For the text-containing cell, return its midpoint in [X, Y] coordinate format. 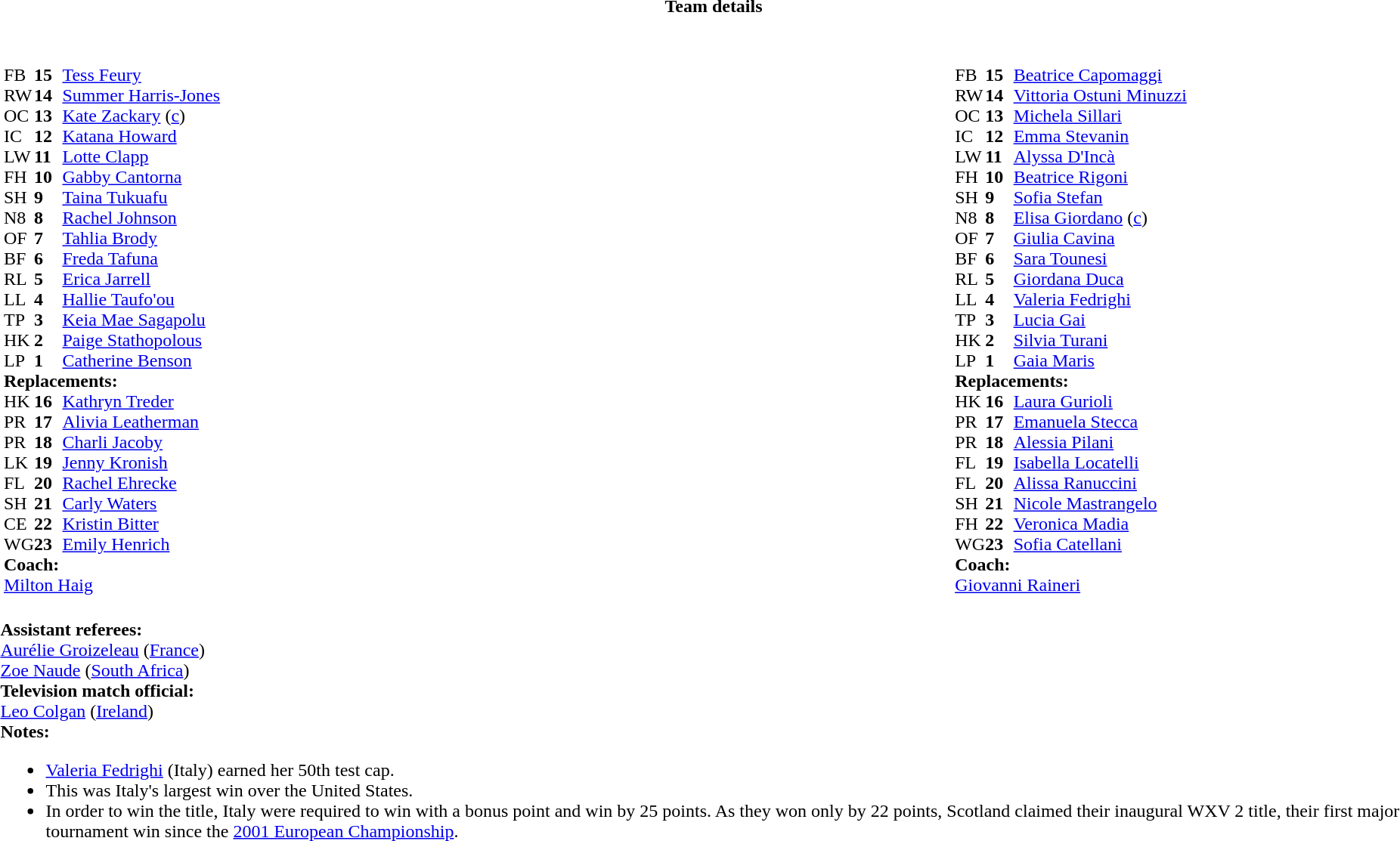
Summer Harris-Jones [141, 95]
Kate Zackary (c) [141, 116]
Rachel Johnson [141, 218]
Katana Howard [141, 136]
Isabella Locatelli [1101, 462]
Gaia Maris [1101, 361]
Paige Stathopolous [141, 340]
Valeria Fedrighi [1101, 299]
Emily Henrich [141, 544]
Emanuela Stecca [1101, 422]
Emma Stevanin [1101, 136]
Nicole Mastrangelo [1101, 503]
Beatrice Capomaggi [1101, 76]
Elisa Giordano (c) [1101, 218]
Taina Tukuafu [141, 198]
Tess Feury [141, 76]
LK [19, 462]
Rachel Ehrecke [141, 484]
Tahlia Brody [141, 239]
Beatrice Rigoni [1101, 177]
Veronica Madia [1101, 524]
Lucia Gai [1101, 320]
Silvia Turani [1101, 340]
Charli Jacoby [141, 443]
Sofia Catellani [1101, 544]
Erica Jarrell [141, 280]
Lotte Clapp [141, 157]
CE [19, 524]
Alessia Pilani [1101, 443]
Milton Haig [112, 585]
Hallie Taufo'ou [141, 299]
Keia Mae Sagapolu [141, 320]
Kathryn Treder [141, 402]
Carly Waters [141, 503]
Giordana Duca [1101, 280]
Freda Tafuna [141, 258]
Sofia Stefan [1101, 198]
Michela Sillari [1101, 116]
Vittoria Ostuni Minuzzi [1101, 95]
Alivia Leatherman [141, 422]
Kristin Bitter [141, 524]
Jenny Kronish [141, 462]
Sara Tounesi [1101, 258]
Giulia Cavina [1101, 239]
Gabby Cantorna [141, 177]
Laura Gurioli [1101, 402]
Alissa Ranuccini [1101, 484]
Giovanni Raineri [1070, 585]
Alyssa D'Incà [1101, 157]
Catherine Benson [141, 361]
